Identify which cell holds the provided text, then report its [X, Y] central coordinate. 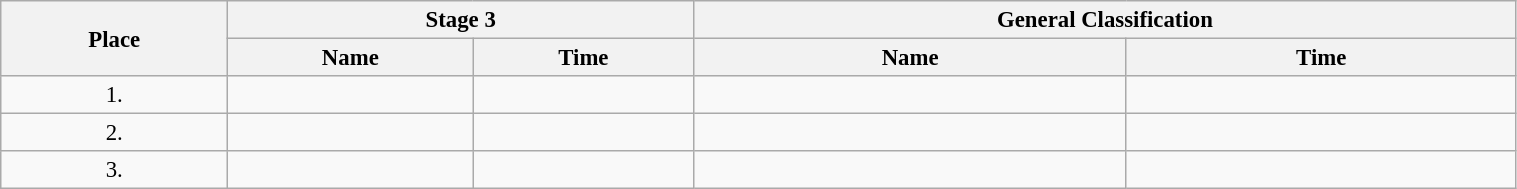
2. [114, 133]
1. [114, 95]
General Classification [1105, 20]
Stage 3 [461, 20]
3. [114, 170]
Place [114, 38]
